For the text-containing cell, return its midpoint in [X, Y] coordinate format. 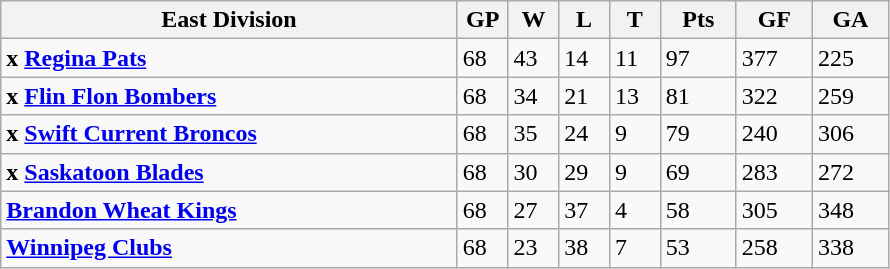
x Regina Pats [230, 58]
81 [698, 96]
37 [584, 210]
Brandon Wheat Kings [230, 210]
GA [850, 20]
30 [534, 172]
4 [634, 210]
GP [482, 20]
225 [850, 58]
377 [774, 58]
305 [774, 210]
29 [584, 172]
43 [534, 58]
97 [698, 58]
13 [634, 96]
x Saskatoon Blades [230, 172]
24 [584, 134]
348 [850, 210]
53 [698, 248]
x Swift Current Broncos [230, 134]
11 [634, 58]
69 [698, 172]
Pts [698, 20]
x Flin Flon Bombers [230, 96]
240 [774, 134]
38 [584, 248]
35 [534, 134]
34 [534, 96]
79 [698, 134]
W [534, 20]
283 [774, 172]
27 [534, 210]
L [584, 20]
Winnipeg Clubs [230, 248]
East Division [230, 20]
14 [584, 58]
338 [850, 248]
23 [534, 248]
306 [850, 134]
259 [850, 96]
21 [584, 96]
7 [634, 248]
258 [774, 248]
272 [850, 172]
T [634, 20]
322 [774, 96]
58 [698, 210]
GF [774, 20]
